Capture the cell that displays the provided text and extract its (x, y) central coordinate. 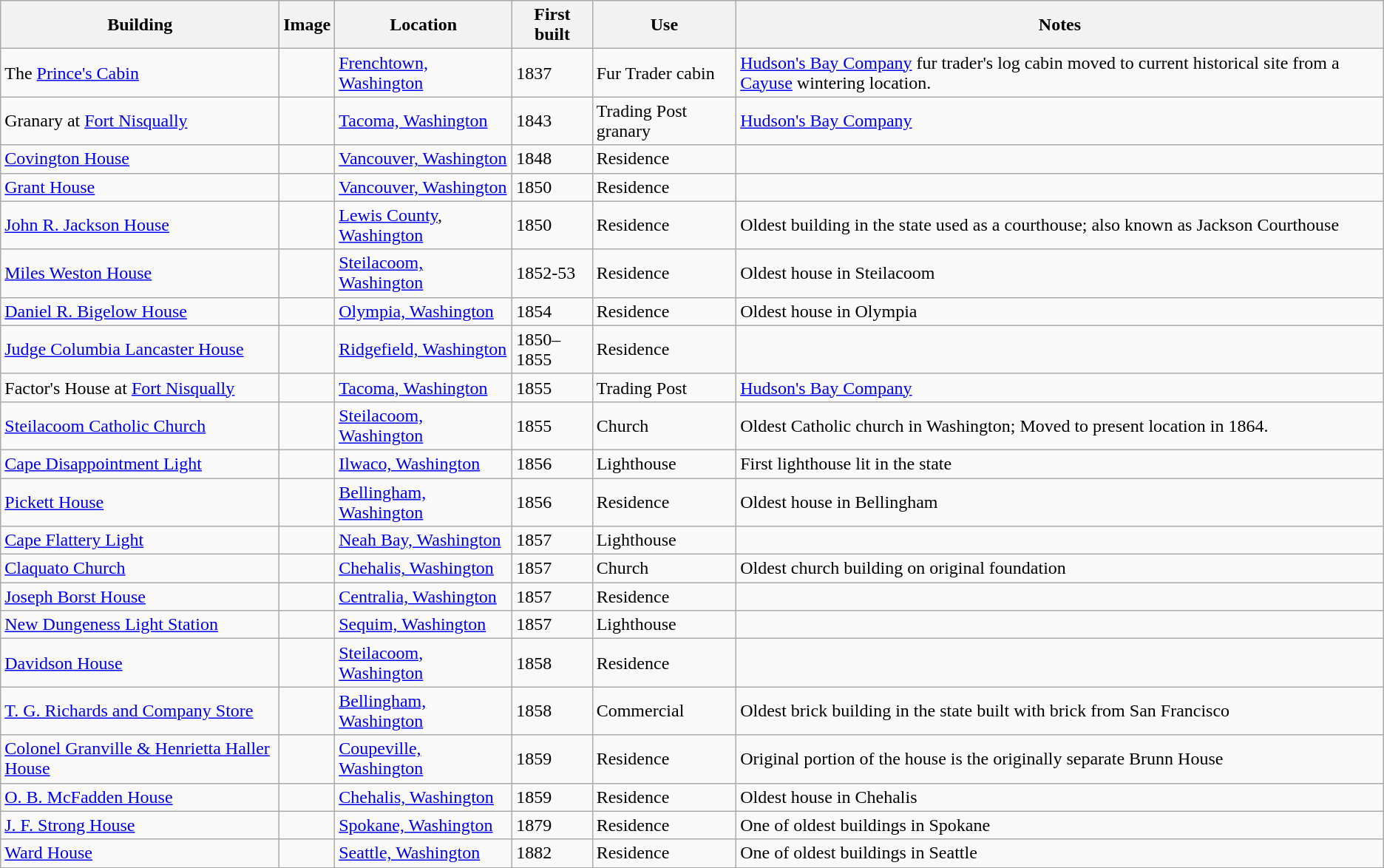
Image (308, 25)
Coupeville, Washington (424, 759)
Oldest church building on original foundation (1060, 569)
Notes (1060, 25)
1854 (552, 311)
T. G. Richards and Company Store (140, 711)
Ridgefield, Washington (424, 349)
The Prince's Cabin (140, 72)
Colonel Granville & Henrietta Haller House (140, 759)
J. F. Strong House (140, 825)
One of oldest buildings in Seattle (1060, 853)
New Dungeness Light Station (140, 625)
Oldest house in Bellingham (1060, 501)
Seattle, Washington (424, 853)
Covington House (140, 159)
Cape Flattery Light (140, 540)
Claquato Church (140, 569)
Building (140, 25)
One of oldest buildings in Spokane (1060, 825)
Commercial (664, 711)
Ilwaco, Washington (424, 464)
Oldest Catholic church in Washington; Moved to present location in 1864. (1060, 426)
Centralia, Washington (424, 597)
Spokane, Washington (424, 825)
Olympia, Washington (424, 311)
O. B. McFadden House (140, 797)
Daniel R. Bigelow House (140, 311)
Oldest brick building in the state built with brick from San Francisco (1060, 711)
Grant House (140, 187)
First lighthouse lit in the state (1060, 464)
1879 (552, 825)
Judge Columbia Lancaster House (140, 349)
Steilacoom Catholic Church (140, 426)
1843 (552, 121)
Joseph Borst House (140, 597)
1852-53 (552, 274)
Trading Post (664, 387)
Trading Post granary (664, 121)
Granary at Fort Nisqually (140, 121)
1837 (552, 72)
Original portion of the house is the originally separate Brunn House (1060, 759)
Davidson House (140, 662)
Factor's House at Fort Nisqually (140, 387)
1850–1855 (552, 349)
Ward House (140, 853)
Neah Bay, Washington (424, 540)
Oldest building in the state used as a courthouse; also known as Jackson Courthouse (1060, 225)
Oldest house in Olympia (1060, 311)
1882 (552, 853)
Use (664, 25)
Frenchtown, Washington (424, 72)
Lewis County, Washington (424, 225)
John R. Jackson House (140, 225)
Miles Weston House (140, 274)
Sequim, Washington (424, 625)
Location (424, 25)
First built (552, 25)
1848 (552, 159)
Hudson's Bay Company fur trader's log cabin moved to current historical site from a Cayuse wintering location. (1060, 72)
Oldest house in Chehalis (1060, 797)
Oldest house in Steilacoom (1060, 274)
Fur Trader cabin (664, 72)
Pickett House (140, 501)
Cape Disappointment Light (140, 464)
